Return [x, y] of the center of cell containing provided text 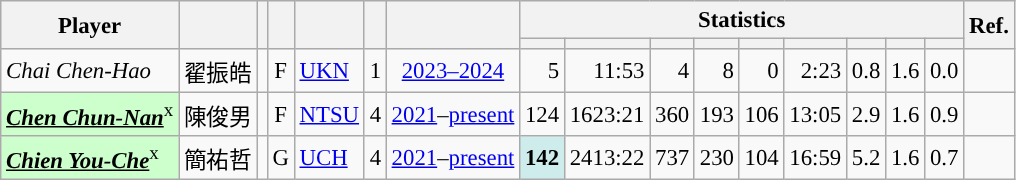
Ref. [989, 25]
5 [542, 71]
UCH [329, 158]
G [280, 158]
124 [542, 115]
簡祐哲 [217, 158]
0.9 [944, 115]
0 [762, 71]
Player [90, 25]
104 [762, 158]
1 [375, 71]
1623:21 [606, 115]
陳俊男 [217, 115]
360 [672, 115]
11:53 [606, 71]
2413:22 [606, 158]
737 [672, 158]
0.7 [944, 158]
Statistics [742, 20]
5.2 [866, 158]
2.9 [866, 115]
13:05 [816, 115]
翟振皓 [217, 71]
0.0 [944, 71]
16:59 [816, 158]
NTSU [329, 115]
106 [762, 115]
Chen Chun-Nanx [90, 115]
2023–2024 [452, 71]
UKN [329, 71]
0.8 [866, 71]
142 [542, 158]
193 [716, 115]
Chien You-Chex [90, 158]
2:23 [816, 71]
Chai Chen-Hao [90, 71]
8 [716, 71]
230 [716, 158]
